For the text-containing cell, return its midpoint in [X, Y] coordinate format. 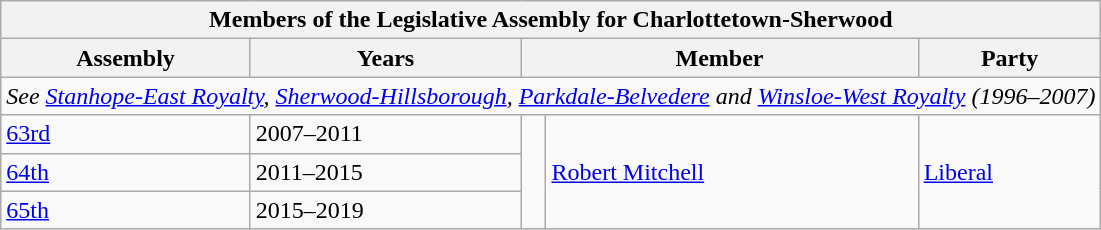
Party [1010, 58]
Years [386, 58]
Members of the Legislative Assembly for Charlottetown-Sherwood [551, 20]
65th [126, 210]
2007–2011 [386, 134]
Member [720, 58]
Liberal [1010, 172]
See Stanhope-East Royalty, Sherwood-Hillsborough, Parkdale-Belvedere and Winsloe-West Royalty (1996–2007) [551, 96]
63rd [126, 134]
Assembly [126, 58]
2011–2015 [386, 172]
2015–2019 [386, 210]
64th [126, 172]
Robert Mitchell [732, 172]
